Return the (x, y) coordinate for the center point of the cell that contains the specified text.  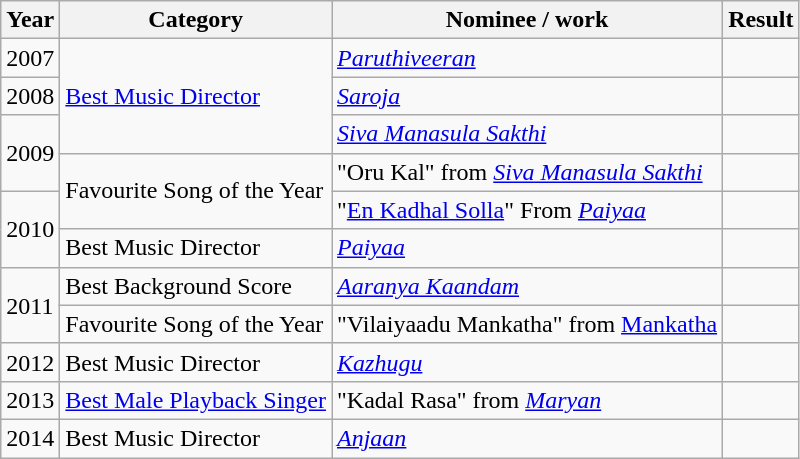
Aaranya Kaandam (528, 286)
Nominee / work (528, 20)
2009 (30, 153)
Saroja (528, 96)
2012 (30, 362)
Siva Manasula Sakthi (528, 134)
"En Kadhal Solla" From Paiyaa (528, 210)
Anjaan (528, 438)
2008 (30, 96)
Best Background Score (196, 286)
"Kadal Rasa" from Maryan (528, 400)
Category (196, 20)
"Vilaiyaadu Mankatha" from Mankatha (528, 324)
2014 (30, 438)
2013 (30, 400)
"Oru Kal" from Siva Manasula Sakthi (528, 172)
2011 (30, 305)
Year (30, 20)
2007 (30, 58)
Paiyaa (528, 248)
Kazhugu (528, 362)
Paruthiveeran (528, 58)
Result (761, 20)
2010 (30, 229)
Best Male Playback Singer (196, 400)
